Detect which cell encompasses the target text, then output its [x, y] center coordinate. 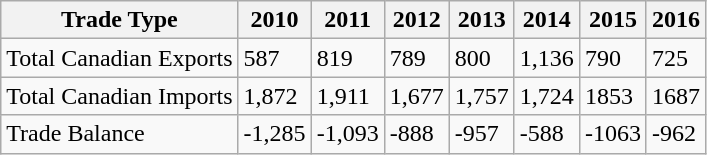
-962 [676, 134]
1,911 [348, 96]
2011 [348, 20]
789 [416, 58]
-1063 [612, 134]
Trade Balance [120, 134]
587 [274, 58]
Trade Type [120, 20]
1,677 [416, 96]
-588 [546, 134]
Total Canadian Imports [120, 96]
-1,285 [274, 134]
819 [348, 58]
Total Canadian Exports [120, 58]
2010 [274, 20]
1853 [612, 96]
2014 [546, 20]
-957 [482, 134]
2015 [612, 20]
1,872 [274, 96]
2013 [482, 20]
790 [612, 58]
1,724 [546, 96]
2012 [416, 20]
2016 [676, 20]
1687 [676, 96]
-888 [416, 134]
-1,093 [348, 134]
800 [482, 58]
1,136 [546, 58]
1,757 [482, 96]
725 [676, 58]
